Provide the [X, Y] coordinate of the cell's center where the given text is located.  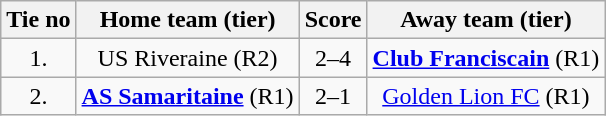
US Riveraine (R2) [188, 58]
Away team (tier) [486, 20]
2–1 [333, 96]
Score [333, 20]
2. [38, 96]
AS Samaritaine (R1) [188, 96]
2–4 [333, 58]
Club Franciscain (R1) [486, 58]
Home team (tier) [188, 20]
Golden Lion FC (R1) [486, 96]
1. [38, 58]
Tie no [38, 20]
